From the cell containing the given text, extract its center point as [X, Y] coordinate. 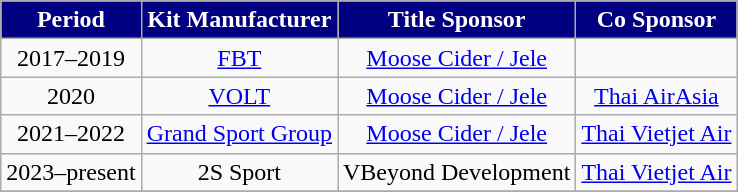
Grand Sport Group [239, 134]
FBT [239, 58]
VBeyond Development [457, 172]
Thai AirAsia [656, 96]
2023–present [71, 172]
Title Sponsor [457, 20]
2021–2022 [71, 134]
2S Sport [239, 172]
2020 [71, 96]
Period [71, 20]
2017–2019 [71, 58]
VOLT [239, 96]
Co Sponsor [656, 20]
Kit Manufacturer [239, 20]
